Pinpoint the cell where the given text exists, returning its [x, y] midpoint coordinate. 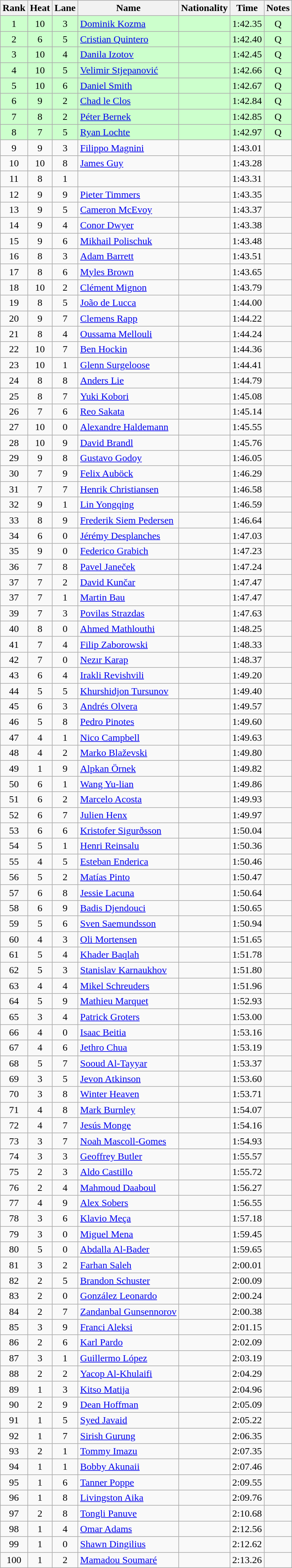
28 [14, 442]
1:49.86 [247, 784]
24 [14, 380]
Jessie Lacuna [128, 892]
62 [14, 970]
64 [14, 1001]
Name [128, 8]
1:46.05 [247, 458]
Jethro Chua [128, 1048]
100 [14, 1560]
30 [14, 474]
1:44.00 [247, 303]
1:53.60 [247, 1079]
59 [14, 923]
84 [14, 1312]
Alex Sobers [128, 1203]
Clemens Rapp [128, 318]
2:00.01 [247, 1265]
1:43.28 [247, 163]
Rank [14, 8]
Zandanbal Gunsennorov [128, 1312]
2:04.29 [247, 1374]
Federico Grabich [128, 551]
Winter Heaven [128, 1094]
14 [14, 225]
1:49.97 [247, 815]
1:53.71 [247, 1094]
51 [14, 799]
Oussama Mellouli [128, 334]
1:43.31 [247, 179]
Sven Saemundsson [128, 923]
16 [14, 256]
1:48.25 [247, 629]
83 [14, 1296]
1:45.08 [247, 396]
2:09.55 [247, 1482]
32 [14, 505]
56 [14, 877]
44 [14, 691]
Reo Sakata [128, 411]
1:48.33 [247, 644]
54 [14, 846]
97 [14, 1513]
1:46.58 [247, 489]
1:51.65 [247, 939]
Klavio Meça [128, 1219]
17 [14, 272]
Yuki Kobori [128, 396]
Henri Reinsalu [128, 846]
Patrick Groters [128, 1017]
2:00.09 [247, 1281]
1:44.41 [247, 365]
Cameron McEvoy [128, 210]
1:50.47 [247, 877]
Mikel Schreuders [128, 986]
Sirish Gurung [128, 1435]
2:06.35 [247, 1435]
73 [14, 1141]
2:07.46 [247, 1467]
58 [14, 908]
57 [14, 892]
Marcelo Acosta [128, 799]
1:42.45 [247, 55]
Badis Djendouci [128, 908]
1:49.93 [247, 799]
41 [14, 644]
Nezır Karap [128, 660]
Martin Bau [128, 598]
Julien Henx [128, 815]
1:53.37 [247, 1063]
72 [14, 1125]
Danila Izotov [128, 55]
Guillermo López [128, 1358]
77 [14, 1203]
88 [14, 1374]
1:46.64 [247, 520]
1:49.82 [247, 769]
1:50.36 [247, 846]
Kristofer Sigurðsson [128, 830]
11 [14, 179]
81 [14, 1265]
Karl Pardo [128, 1343]
1:47.63 [247, 613]
33 [14, 520]
Mikhail Polischuk [128, 241]
23 [14, 365]
69 [14, 1079]
Jérémy Desplanches [128, 536]
Tommy Imazu [128, 1451]
1:42.40 [247, 39]
1:49.40 [247, 691]
Conor Dwyer [128, 225]
65 [14, 1017]
47 [14, 738]
1:51.80 [247, 970]
45 [14, 707]
Alpkan Örnek [128, 769]
Mahmoud Daaboul [128, 1188]
1:44.79 [247, 380]
Farhan Saleh [128, 1265]
Pieter Timmers [128, 194]
Wang Yu-lian [128, 784]
1:55.72 [247, 1172]
Pavel Janeček [128, 567]
1:47.23 [247, 551]
2:07.35 [247, 1451]
87 [14, 1358]
Daniel Smith [128, 86]
Cristian Quintero [128, 39]
70 [14, 1094]
João de Lucca [128, 303]
Pedro Pinotes [128, 722]
26 [14, 411]
1:43.48 [247, 241]
Lin Yongqing [128, 505]
Mathieu Marquet [128, 1001]
18 [14, 287]
1:49.60 [247, 722]
1:43.38 [247, 225]
1:49.20 [247, 675]
Jevon Atkinson [128, 1079]
1:54.07 [247, 1110]
Andrés Olvera [128, 707]
1:42.84 [247, 101]
1:56.27 [247, 1188]
Ben Hockin [128, 349]
Time [247, 8]
David Brandl [128, 442]
2:09.76 [247, 1498]
25 [14, 396]
Yacop Al-Khulaifi [128, 1374]
50 [14, 784]
1:45.14 [247, 411]
1:50.94 [247, 923]
1:45.55 [247, 427]
1:42.67 [247, 86]
Anders Lie [128, 380]
1:43.35 [247, 194]
Matías Pinto [128, 877]
1:51.78 [247, 955]
Mark Burnley [128, 1110]
Irakli Revishvili [128, 675]
1:44.22 [247, 318]
Jesús Monge [128, 1125]
90 [14, 1405]
53 [14, 830]
Oli Mortensen [128, 939]
36 [14, 567]
Gustavo Godoy [128, 458]
James Guy [128, 163]
19 [14, 303]
Alexandre Haldemann [128, 427]
Bobby Akunaii [128, 1467]
35 [14, 551]
1:48.37 [247, 660]
Ryan Lochte [128, 132]
78 [14, 1219]
34 [14, 536]
1:59.65 [247, 1250]
43 [14, 675]
Shawn Dingilius [128, 1544]
Syed Javaid [128, 1420]
1:43.51 [247, 256]
1:43.79 [247, 287]
27 [14, 427]
Omar Adams [128, 1529]
1:42.35 [247, 24]
15 [14, 241]
1:56.55 [247, 1203]
80 [14, 1250]
74 [14, 1156]
1:49.80 [247, 753]
82 [14, 1281]
1:50.04 [247, 830]
Povilas Strazdas [128, 613]
Isaac Beitia [128, 1032]
2:13.26 [247, 1560]
1:55.57 [247, 1156]
Dean Hoffman [128, 1405]
1:46.29 [247, 474]
1:42.97 [247, 132]
Filip Zaborowski [128, 644]
Notes [278, 8]
2:05.22 [247, 1420]
1:50.46 [247, 861]
91 [14, 1420]
1:51.96 [247, 986]
40 [14, 629]
Henrik Christiansen [128, 489]
Noah Mascoll-Gomes [128, 1141]
Franci Aleksi [128, 1327]
1:49.57 [247, 707]
Marko Blaževski [128, 753]
Livingston Aika [128, 1498]
Miguel Mena [128, 1234]
1:45.76 [247, 442]
Kitso Matija [128, 1389]
Sooud Al-Tayyar [128, 1063]
86 [14, 1343]
21 [14, 334]
1:44.24 [247, 334]
2:12.62 [247, 1544]
1:50.65 [247, 908]
2:05.09 [247, 1405]
46 [14, 722]
1:53.16 [247, 1032]
Clément Mignon [128, 287]
González Leonardo [128, 1296]
Stanislav Karnaukhov [128, 970]
Abdalla Al-Bader [128, 1250]
61 [14, 955]
1:54.16 [247, 1125]
1:44.36 [247, 349]
1:49.63 [247, 738]
1:42.66 [247, 70]
1:50.64 [247, 892]
Brandon Schuster [128, 1281]
68 [14, 1063]
75 [14, 1172]
12 [14, 194]
1:47.03 [247, 536]
76 [14, 1188]
95 [14, 1482]
2:03.19 [247, 1358]
93 [14, 1451]
42 [14, 660]
David Kunčar [128, 582]
Nico Campbell [128, 738]
Myles Brown [128, 272]
1:54.93 [247, 1141]
66 [14, 1032]
1:53.00 [247, 1017]
Heat [40, 8]
Ahmed Mathlouthi [128, 629]
31 [14, 489]
Dominik Kozma [128, 24]
Geoffrey Butler [128, 1156]
85 [14, 1327]
2:02.09 [247, 1343]
20 [14, 318]
2:04.96 [247, 1389]
22 [14, 349]
2:10.68 [247, 1513]
98 [14, 1529]
52 [14, 815]
13 [14, 210]
Felix Auböck [128, 474]
55 [14, 861]
Velimir Stjepanović [128, 70]
60 [14, 939]
1:46.59 [247, 505]
Mamadou Soumaré [128, 1560]
1:43.01 [247, 148]
96 [14, 1498]
1:47.24 [247, 567]
29 [14, 458]
2:01.15 [247, 1327]
Glenn Surgeloose [128, 365]
92 [14, 1435]
1:59.45 [247, 1234]
Lane [65, 8]
49 [14, 769]
Nationality [204, 8]
Khader Baqlah [128, 955]
2:00.24 [247, 1296]
Filippo Magnini [128, 148]
Péter Bernek [128, 117]
39 [14, 613]
2:12.56 [247, 1529]
48 [14, 753]
Tongli Panuve [128, 1513]
Khurshidjon Tursunov [128, 691]
1:43.37 [247, 210]
63 [14, 986]
99 [14, 1544]
Adam Barrett [128, 256]
Esteban Enderica [128, 861]
1:42.85 [247, 117]
2:00.38 [247, 1312]
71 [14, 1110]
Aldo Castillo [128, 1172]
Frederik Siem Pedersen [128, 520]
94 [14, 1467]
Chad le Clos [128, 101]
1:52.93 [247, 1001]
1:43.65 [247, 272]
1:57.18 [247, 1219]
89 [14, 1389]
1:53.19 [247, 1048]
67 [14, 1048]
Tanner Poppe [128, 1482]
79 [14, 1234]
